Extract the [X, Y] coordinate from the center of the cell holding the provided text.  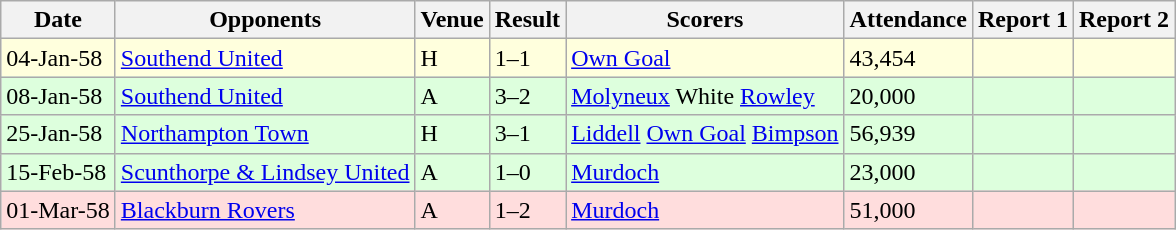
23,000 [908, 172]
56,939 [908, 134]
Molyneux White Rowley [705, 96]
Report 2 [1124, 20]
Date [58, 20]
Result [527, 20]
Own Goal [705, 58]
25-Jan-58 [58, 134]
04-Jan-58 [58, 58]
01-Mar-58 [58, 210]
Scorers [705, 20]
Liddell Own Goal Bimpson [705, 134]
Blackburn Rovers [265, 210]
1–1 [527, 58]
Report 1 [1022, 20]
3–1 [527, 134]
Attendance [908, 20]
Scunthorpe & Lindsey United [265, 172]
43,454 [908, 58]
Northampton Town [265, 134]
Opponents [265, 20]
08-Jan-58 [58, 96]
51,000 [908, 210]
15-Feb-58 [58, 172]
Venue [452, 20]
1–0 [527, 172]
20,000 [908, 96]
3–2 [527, 96]
1–2 [527, 210]
